Detect which cell encompasses the target text, then output its [x, y] center coordinate. 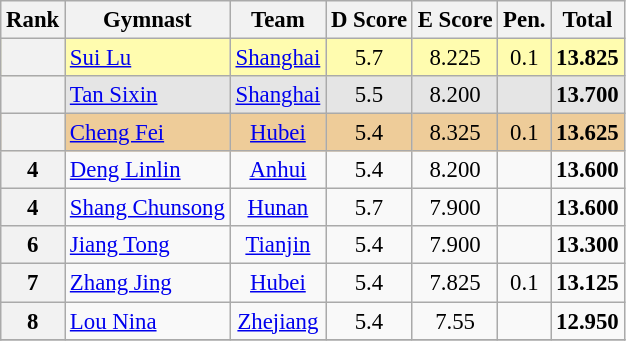
Rank [33, 20]
Pen. [524, 20]
13.825 [588, 58]
7.55 [454, 321]
13.625 [588, 133]
Sui Lu [148, 58]
8.225 [454, 58]
Zhang Jing [148, 283]
7.825 [454, 283]
Gymnast [148, 20]
8.325 [454, 133]
Deng Linlin [148, 170]
13.125 [588, 283]
Lou Nina [148, 321]
12.950 [588, 321]
Team [278, 20]
Cheng Fei [148, 133]
8 [33, 321]
5.5 [370, 95]
13.700 [588, 95]
Jiang Tong [148, 245]
Shang Chunsong [148, 208]
E Score [454, 20]
Total [588, 20]
6 [33, 245]
Tianjin [278, 245]
Zhejiang [278, 321]
7 [33, 283]
13.300 [588, 245]
Hunan [278, 208]
Tan Sixin [148, 95]
Anhui [278, 170]
D Score [370, 20]
